Return [x, y] of the center of cell containing provided text 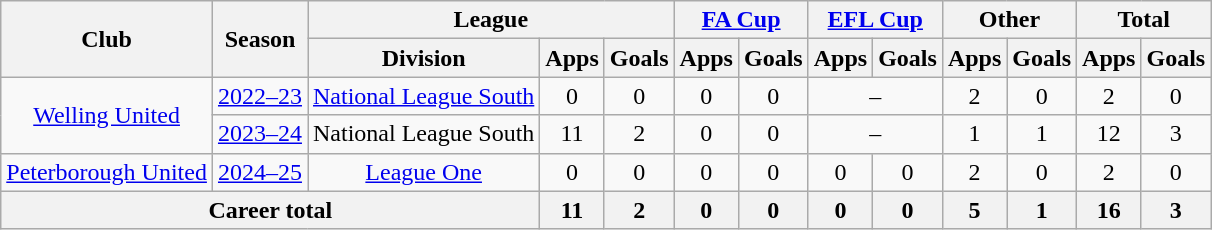
12 [1109, 134]
FA Cup [741, 20]
2022–23 [260, 96]
5 [974, 210]
League [492, 20]
Season [260, 39]
16 [1109, 210]
Welling United [107, 115]
2024–25 [260, 172]
Total [1144, 20]
League One [424, 172]
Other [1009, 20]
Career total [270, 210]
EFL Cup [875, 20]
Club [107, 39]
Division [424, 58]
2023–24 [260, 134]
Peterborough United [107, 172]
